Pinpoint the cell where the given text exists, returning its [x, y] midpoint coordinate. 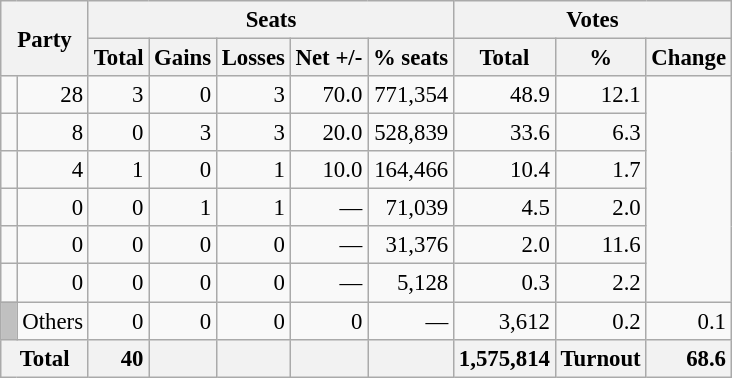
1.7 [600, 170]
Turnout [600, 358]
4.5 [504, 208]
31,376 [411, 245]
1,575,814 [504, 358]
0.2 [600, 321]
68.6 [688, 358]
Gains [183, 58]
70.0 [328, 95]
Votes [592, 20]
71,039 [411, 208]
10.0 [328, 170]
6.3 [600, 133]
12.1 [600, 95]
0.3 [504, 283]
20.0 [328, 133]
164,466 [411, 170]
Change [688, 58]
% seats [411, 58]
2.2 [600, 283]
3,612 [504, 321]
0.1 [688, 321]
528,839 [411, 133]
Seats [270, 20]
5,128 [411, 283]
Party [45, 38]
Net +/- [328, 58]
771,354 [411, 95]
11.6 [600, 245]
% [600, 58]
28 [52, 95]
33.6 [504, 133]
40 [118, 358]
4 [52, 170]
Others [52, 321]
Losses [253, 58]
8 [52, 133]
48.9 [504, 95]
10.4 [504, 170]
